Find where the given text appears and provide that cell's center as (X, Y) coordinate. 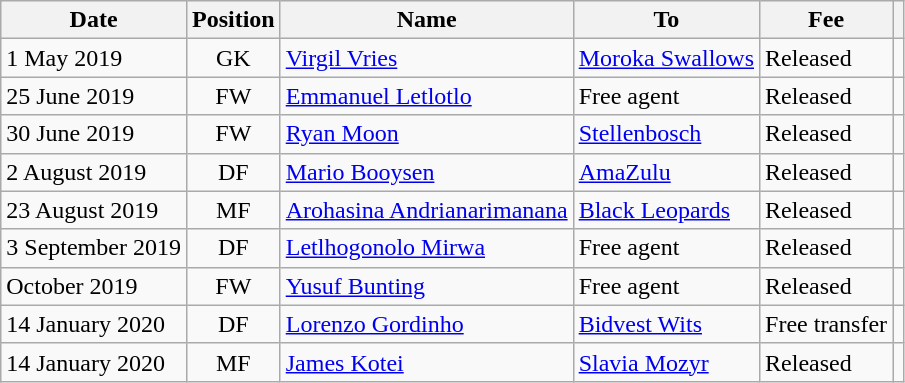
2 August 2019 (94, 172)
Black Leopards (666, 210)
Bidvest Wits (666, 324)
Slavia Mozyr (666, 362)
Emmanuel Letlotlo (426, 96)
October 2019 (94, 286)
Moroka Swallows (666, 58)
Free transfer (826, 324)
James Kotei (426, 362)
Date (94, 20)
GK (233, 58)
30 June 2019 (94, 134)
Yusuf Bunting (426, 286)
Ryan Moon (426, 134)
Fee (826, 20)
To (666, 20)
Name (426, 20)
Arohasina Andrianarimanana (426, 210)
Stellenbosch (666, 134)
Mario Booysen (426, 172)
3 September 2019 (94, 248)
Lorenzo Gordinho (426, 324)
25 June 2019 (94, 96)
AmaZulu (666, 172)
1 May 2019 (94, 58)
Virgil Vries (426, 58)
23 August 2019 (94, 210)
Position (233, 20)
Letlhogonolo Mirwa (426, 248)
